Output the (x, y) coordinate of the center of the cell containing the given text.  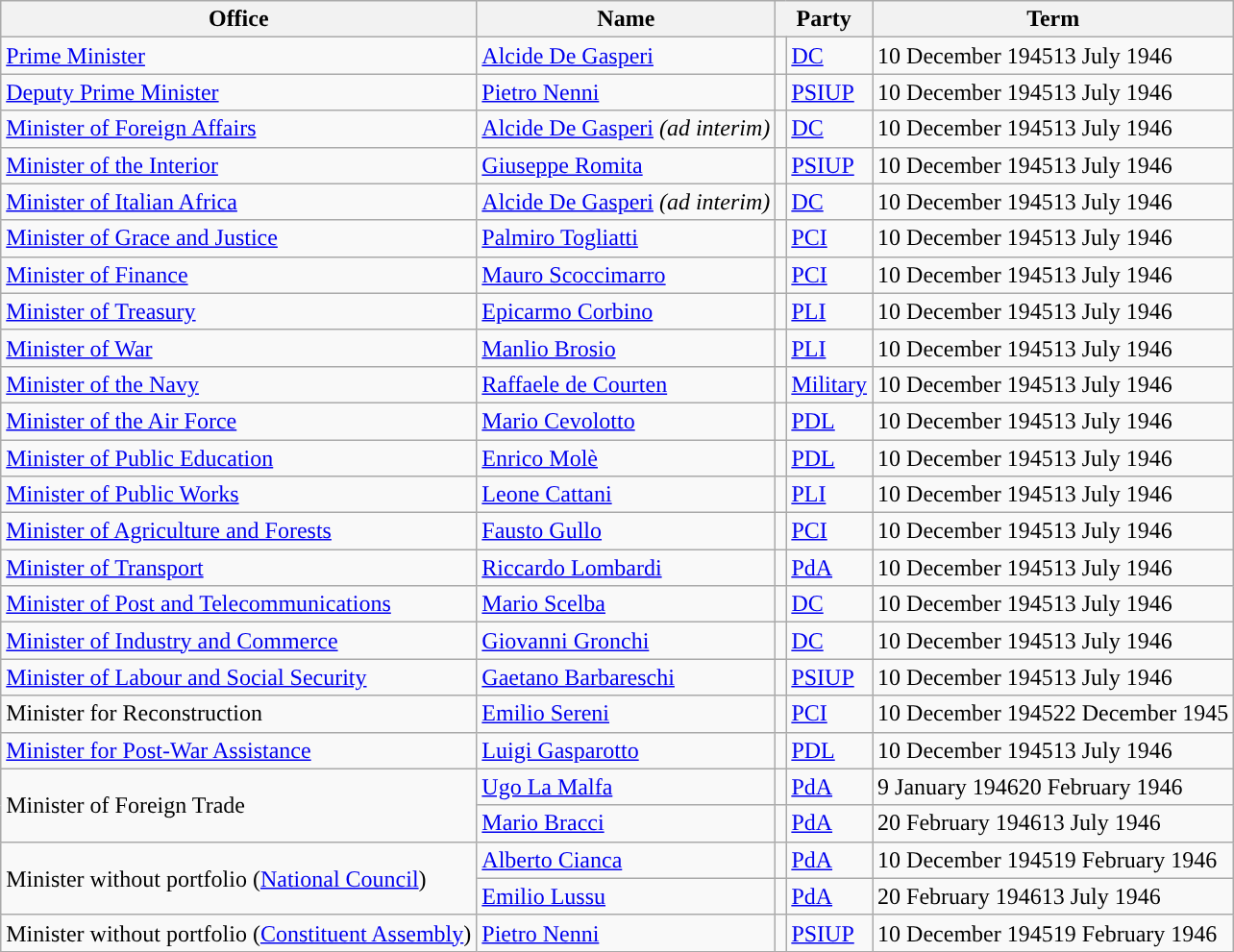
Raffaele de Courten (627, 384)
10 December 194522 December 1945 (1053, 714)
Minister of War (238, 348)
Prime Minister (238, 56)
Mauro Scoccimarro (627, 275)
Minister of the Navy (238, 384)
Fausto Gullo (627, 531)
Term (1053, 19)
Minister of Treasury (238, 311)
Gaetano Barbareschi (627, 677)
Enrico Molè (627, 458)
Mario Scelba (627, 604)
Minister of the Interior (238, 165)
Minister without portfolio (Constituent Assembly) (238, 933)
Minister of the Air Force (238, 421)
Deputy Prime Minister (238, 92)
Minister of Post and Telecommunications (238, 604)
Minister of Public Education (238, 458)
Minister of Foreign Affairs (238, 129)
Ugo La Malfa (627, 787)
Mario Bracci (627, 823)
Epicarmo Corbino (627, 311)
Military (829, 384)
Minister for Post-War Assistance (238, 750)
Alcide De Gasperi (627, 56)
Party (825, 19)
Emilio Sereni (627, 714)
Office (238, 19)
Minister of Industry and Commerce (238, 641)
Mario Cevolotto (627, 421)
Minister of Labour and Social Security (238, 677)
Giuseppe Romita (627, 165)
Minister of Foreign Trade (238, 805)
Giovanni Gronchi (627, 641)
Luigi Gasparotto (627, 750)
Minister of Transport (238, 568)
Minister of Public Works (238, 495)
Minister without portfolio (National Council) (238, 878)
Minister for Reconstruction (238, 714)
Leone Cattani (627, 495)
Minister of Italian Africa (238, 202)
Emilio Lussu (627, 896)
Riccardo Lombardi (627, 568)
Minister of Agriculture and Forests (238, 531)
Manlio Brosio (627, 348)
Name (627, 19)
Palmiro Togliatti (627, 238)
Alberto Cianca (627, 860)
Minister of Grace and Justice (238, 238)
Minister of Finance (238, 275)
9 January 194620 February 1946 (1053, 787)
